Find where the given text appears and provide that cell's center as [x, y] coordinate. 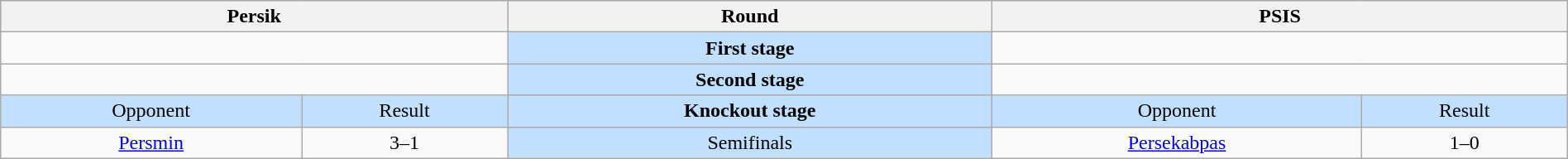
Persekabpas [1177, 142]
3–1 [404, 142]
PSIS [1280, 17]
First stage [750, 48]
Semifinals [750, 142]
Knockout stage [750, 111]
Persik [255, 17]
Round [750, 17]
1–0 [1464, 142]
Second stage [750, 79]
Persmin [151, 142]
